Pinpoint the cell where the given text exists, returning its (X, Y) midpoint coordinate. 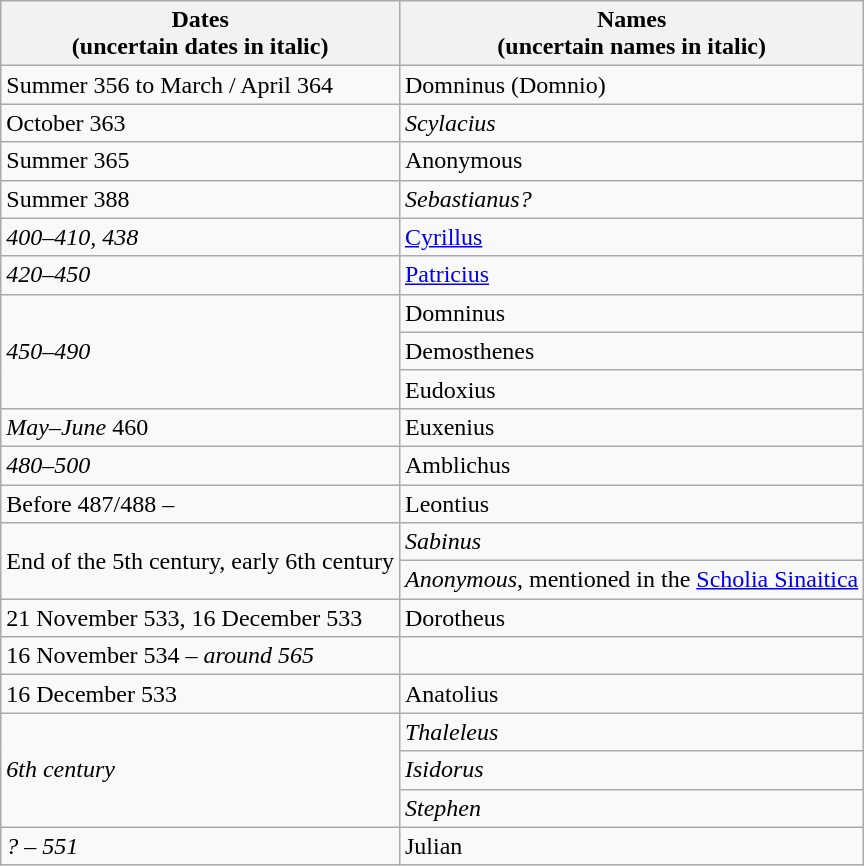
Thaleleus (631, 732)
450–490 (200, 351)
Euxenius (631, 427)
Names(uncertain names in italic) (631, 34)
Summer 388 (200, 199)
21 November 533, 16 December 533 (200, 618)
? – 551 (200, 846)
Stephen (631, 808)
Anonymous, mentioned in the Scholia Sinaitica (631, 580)
Summer 365 (200, 161)
Summer 356 to March / April 364 (200, 85)
Anatolius (631, 694)
Julian (631, 846)
October 363 (200, 123)
Scylacius (631, 123)
Eudoxius (631, 389)
Dates(uncertain dates in italic) (200, 34)
May–June 460 (200, 427)
480–500 (200, 465)
Domninus (Domnio) (631, 85)
End of the 5th century, early 6th century (200, 561)
Before 487/488 – (200, 503)
Domninus (631, 313)
Sabinus (631, 542)
Dorotheus (631, 618)
Cyrillus (631, 237)
Isidorus (631, 770)
Anonymous (631, 161)
420–450 (200, 275)
Patricius (631, 275)
Demosthenes (631, 351)
Amblichus (631, 465)
6th century (200, 770)
16 November 534 – around 565 (200, 656)
400–410, 438 (200, 237)
Leontius (631, 503)
16 December 533 (200, 694)
Sebastianus? (631, 199)
